Detect which cell encompasses the target text, then output its (X, Y) center coordinate. 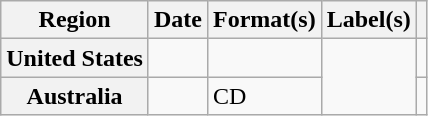
United States (75, 58)
Region (75, 20)
CD (265, 96)
Label(s) (368, 20)
Australia (75, 96)
Date (178, 20)
Format(s) (265, 20)
